Provide the (X, Y) coordinate of the cell's center where the given text is located.  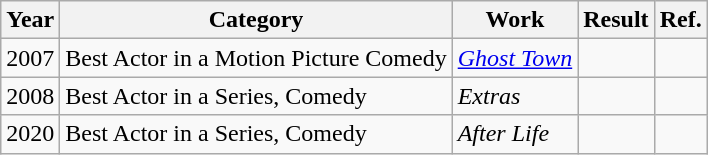
Work (515, 20)
2020 (30, 134)
Extras (515, 96)
Ghost Town (515, 58)
Category (256, 20)
Result (616, 20)
2007 (30, 58)
Year (30, 20)
Best Actor in a Motion Picture Comedy (256, 58)
Ref. (680, 20)
After Life (515, 134)
2008 (30, 96)
